From the cell containing the given text, extract its center point as [X, Y] coordinate. 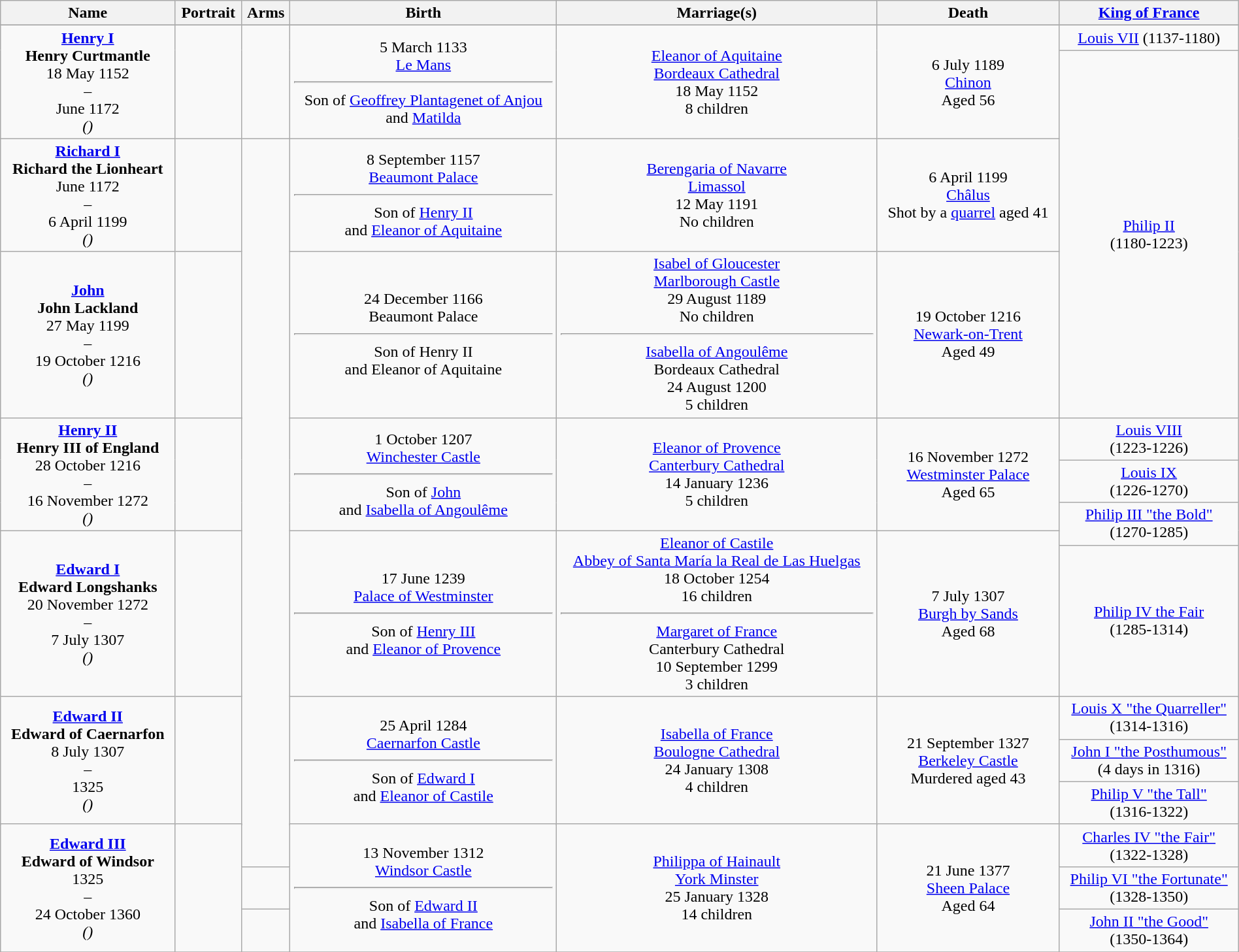
Henry IHenry Curtmantle18 May 1152–June 1172() [88, 82]
19 October 1216Newark-on-TrentAged 49 [968, 335]
Edward IIIEdward of Windsor1325–24 October 1360() [88, 887]
Marriage(s) [717, 13]
Isabel of GloucesterMarlborough Castle29 August 1189No children Isabella of AngoulêmeBordeaux Cathedral24 August 12005 children [717, 335]
Louis IX (1226-1270) [1149, 481]
1 October 1207Winchester CastleSon of Johnand Isabella of Angoulême [423, 474]
Edward IEdward Longshanks20 November 1272–7 July 1307() [88, 614]
Charles IV "the Fair" (1322-1328) [1149, 845]
Portrait [208, 13]
7 July 1307Burgh by SandsAged 68 [968, 614]
21 September 1327Berkeley CastleMurdered aged 43 [968, 761]
Berengaria of NavarreLimassol12 May 1191No children [717, 195]
5 March 1133Le MansSon of Geoffrey Plantagenet of Anjouand Matilda [423, 82]
Philippa of HainaultYork Minster25 January 132814 children [717, 887]
6 April 1199ChâlusShot by a quarrel aged 41 [968, 195]
Louis VIII (1223-1226) [1149, 439]
Philip II(1180-1223) [1149, 234]
Name [88, 13]
25 April 1284Caernarfon CastleSon of Edward Iand Eleanor of Castile [423, 761]
Arms [266, 13]
Death [968, 13]
13 November 1312Windsor CastleSon of Edward IIand Isabella of France [423, 887]
John I "the Posthumous" (4 days in 1316) [1149, 761]
Eleanor of ProvenceCanterbury Cathedral14 January 12365 children [717, 474]
Louis VII (1137-1180) [1149, 38]
8 September 1157Beaumont PalaceSon of Henry IIand Eleanor of Aquitaine [423, 195]
Philip VI "the Fortunate"(1328-1350) [1149, 887]
17 June 1239Palace of WestminsterSon of Henry IIIand Eleanor of Provence [423, 614]
Eleanor of AquitaineBordeaux Cathedral18 May 11528 children [717, 82]
16 November 1272Westminster PalaceAged 65 [968, 474]
Isabella of FranceBoulogne Cathedral24 January 13084 children [717, 761]
Philip IV the Fair(1285-1314) [1149, 621]
Philip V "the Tall" (1316-1322) [1149, 802]
21 June 1377Sheen PalaceAged 64 [968, 887]
JohnJohn Lackland27 May 1199–19 October 1216() [88, 335]
Birth [423, 13]
Henry IIHenry III of England28 October 1216–16 November 1272() [88, 474]
Louis X "the Quarreller" (1314-1316) [1149, 717]
Philip III "the Bold" (1270-1285) [1149, 524]
King of France [1149, 13]
6 July 1189ChinonAged 56 [968, 82]
John II "the Good"(1350-1364) [1149, 930]
Edward IIEdward of Caernarfon8 July 1307–1325() [88, 761]
Richard IRichard the LionheartJune 1172–6 April 1199() [88, 195]
24 December 1166Beaumont PalaceSon of Henry IIand Eleanor of Aquitaine [423, 335]
